Locate the cell with the specified text and output its [x, y] center coordinate. 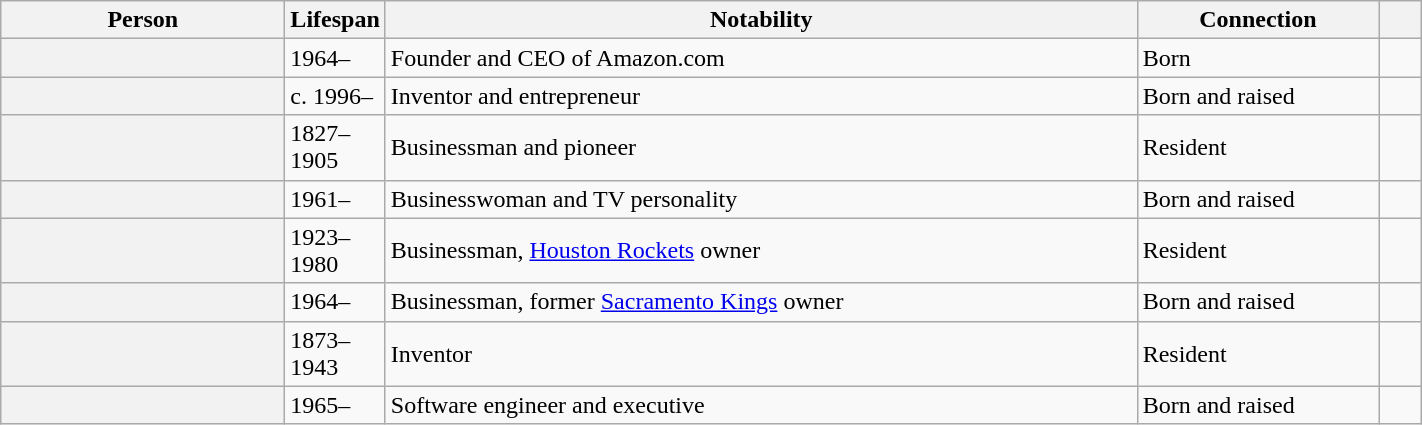
Lifespan [335, 20]
Software engineer and executive [761, 405]
Businesswoman and TV personality [761, 199]
c. 1996– [335, 96]
1827–1905 [335, 148]
Inventor [761, 354]
Businessman and pioneer [761, 148]
Person [143, 20]
Born [1258, 58]
1961– [335, 199]
Businessman, Houston Rockets owner [761, 250]
Notability [761, 20]
1923–1980 [335, 250]
Businessman, former Sacramento Kings owner [761, 302]
Connection [1258, 20]
Founder and CEO of Amazon.com [761, 58]
1873–1943 [335, 354]
Inventor and entrepreneur [761, 96]
1965– [335, 405]
